For the text-containing cell, return its midpoint in [x, y] coordinate format. 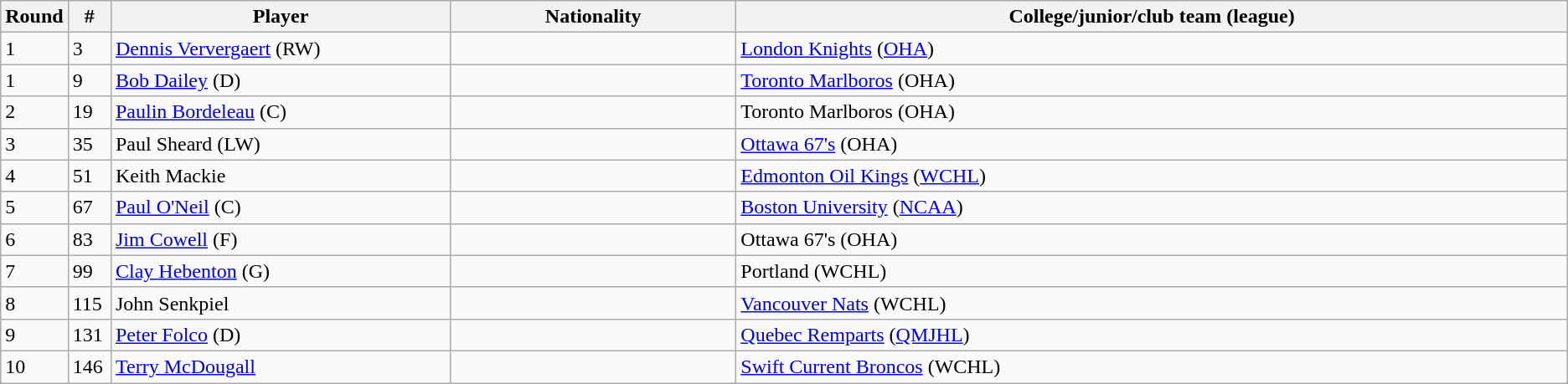
Dennis Ververgaert (RW) [280, 49]
John Senkpiel [280, 303]
Vancouver Nats (WCHL) [1152, 303]
Nationality [593, 17]
51 [89, 176]
6 [34, 239]
Clay Hebenton (G) [280, 271]
Paulin Bordeleau (C) [280, 112]
67 [89, 207]
Player [280, 17]
115 [89, 303]
Jim Cowell (F) [280, 239]
Edmonton Oil Kings (WCHL) [1152, 176]
2 [34, 112]
35 [89, 144]
Boston University (NCAA) [1152, 207]
Terry McDougall [280, 366]
146 [89, 366]
Swift Current Broncos (WCHL) [1152, 366]
83 [89, 239]
Round [34, 17]
Paul O'Neil (C) [280, 207]
131 [89, 335]
# [89, 17]
7 [34, 271]
19 [89, 112]
8 [34, 303]
Keith Mackie [280, 176]
Bob Dailey (D) [280, 80]
5 [34, 207]
99 [89, 271]
Paul Sheard (LW) [280, 144]
Peter Folco (D) [280, 335]
College/junior/club team (league) [1152, 17]
Portland (WCHL) [1152, 271]
Quebec Remparts (QMJHL) [1152, 335]
London Knights (OHA) [1152, 49]
4 [34, 176]
10 [34, 366]
